From the cell containing the given text, extract its center point as [X, Y] coordinate. 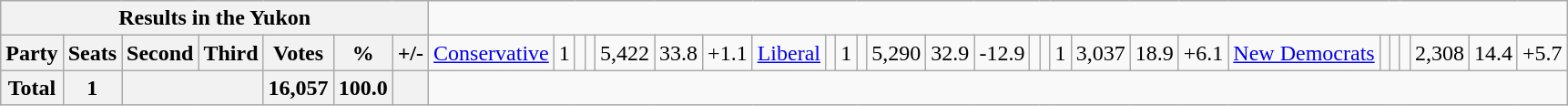
Third [231, 53]
3,037 [1100, 53]
Seats [92, 53]
Results in the Yukon [215, 18]
16,057 [299, 88]
+/- [410, 53]
Votes [299, 53]
+5.7 [1543, 53]
32.9 [951, 53]
18.9 [1155, 53]
14.4 [1493, 53]
2,308 [1439, 53]
New Democrats [1304, 53]
Second [160, 53]
5,422 [625, 53]
+1.1 [728, 53]
Conservative [492, 53]
100.0 [362, 88]
33.8 [677, 53]
Total [32, 88]
+6.1 [1204, 53]
5,290 [896, 53]
% [362, 53]
Liberal [789, 53]
-12.9 [1002, 53]
Party [32, 53]
